Return [X, Y] of the center of cell containing provided text 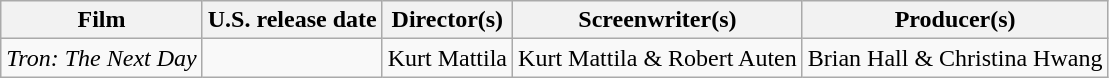
Screenwriter(s) [658, 20]
Producer(s) [955, 20]
Brian Hall & Christina Hwang [955, 58]
Film [102, 20]
Kurt Mattila [447, 58]
U.S. release date [292, 20]
Director(s) [447, 20]
Tron: The Next Day [102, 58]
Kurt Mattila & Robert Auten [658, 58]
